For the text-containing cell, return its midpoint in [X, Y] coordinate format. 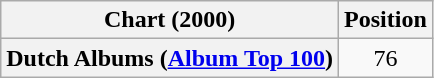
Position [386, 20]
Dutch Albums (Album Top 100) [170, 58]
Chart (2000) [170, 20]
76 [386, 58]
